Pinpoint the cell where the given text exists, returning its [X, Y] midpoint coordinate. 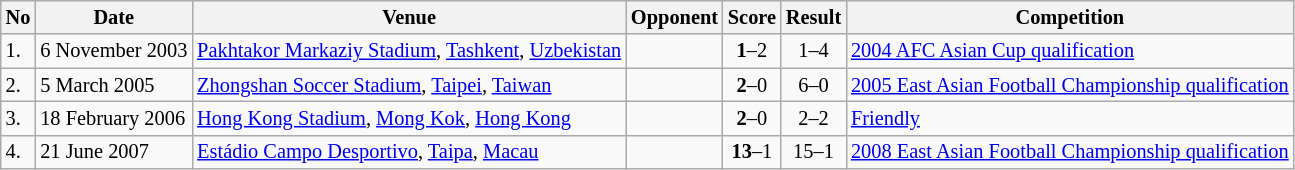
2008 East Asian Football Championship qualification [1070, 152]
6 November 2003 [114, 51]
1. [18, 51]
Opponent [674, 17]
Competition [1070, 17]
5 March 2005 [114, 85]
4. [18, 152]
Venue [409, 17]
No [18, 17]
13–1 [752, 152]
15–1 [814, 152]
2–2 [814, 118]
6–0 [814, 85]
1–4 [814, 51]
21 June 2007 [114, 152]
Hong Kong Stadium, Mong Kok, Hong Kong [409, 118]
Result [814, 17]
1–2 [752, 51]
Date [114, 17]
3. [18, 118]
2. [18, 85]
2005 East Asian Football Championship qualification [1070, 85]
Zhongshan Soccer Stadium, Taipei, Taiwan [409, 85]
Pakhtakor Markaziy Stadium, Tashkent, Uzbekistan [409, 51]
18 February 2006 [114, 118]
2004 AFC Asian Cup qualification [1070, 51]
Score [752, 17]
Estádio Campo Desportivo, Taipa, Macau [409, 152]
Friendly [1070, 118]
